Scan for the cell matching the given text and deliver its (x, y) coordinate at center. 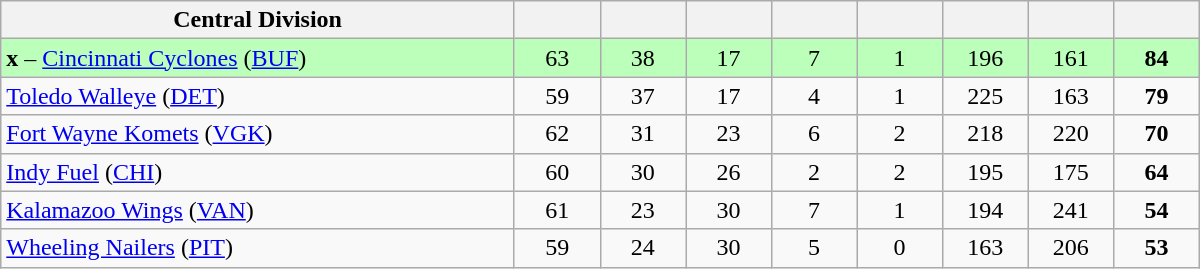
37 (643, 96)
175 (1071, 172)
4 (814, 96)
64 (1157, 172)
195 (985, 172)
225 (985, 96)
194 (985, 210)
x – Cincinnati Cyclones (BUF) (258, 58)
206 (1071, 248)
6 (814, 134)
53 (1157, 248)
38 (643, 58)
84 (1157, 58)
0 (900, 248)
220 (1071, 134)
62 (557, 134)
196 (985, 58)
79 (1157, 96)
26 (729, 172)
Fort Wayne Komets (VGK) (258, 134)
60 (557, 172)
70 (1157, 134)
241 (1071, 210)
Kalamazoo Wings (VAN) (258, 210)
218 (985, 134)
31 (643, 134)
63 (557, 58)
5 (814, 248)
54 (1157, 210)
61 (557, 210)
Indy Fuel (CHI) (258, 172)
Toledo Walleye (DET) (258, 96)
24 (643, 248)
Central Division (258, 20)
Wheeling Nailers (PIT) (258, 248)
161 (1071, 58)
